Pinpoint the cell where the given text exists, returning its [X, Y] midpoint coordinate. 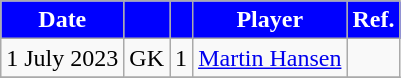
1 [182, 58]
GK [147, 58]
Date [62, 20]
Player [270, 20]
Martin Hansen [270, 58]
Ref. [374, 20]
1 July 2023 [62, 58]
